Scan for the cell matching the given text and deliver its (x, y) coordinate at center. 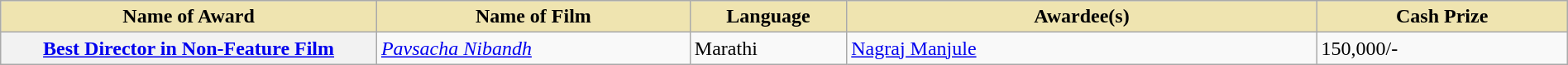
150,000/- (1442, 48)
Best Director in Non-Feature Film (189, 48)
Marathi (767, 48)
Pavsacha Nibandh (533, 48)
Nagraj Manjule (1082, 48)
Language (767, 17)
Cash Prize (1442, 17)
Awardee(s) (1082, 17)
Name of Award (189, 17)
Name of Film (533, 17)
